Identify which cell holds the provided text, then report its (x, y) central coordinate. 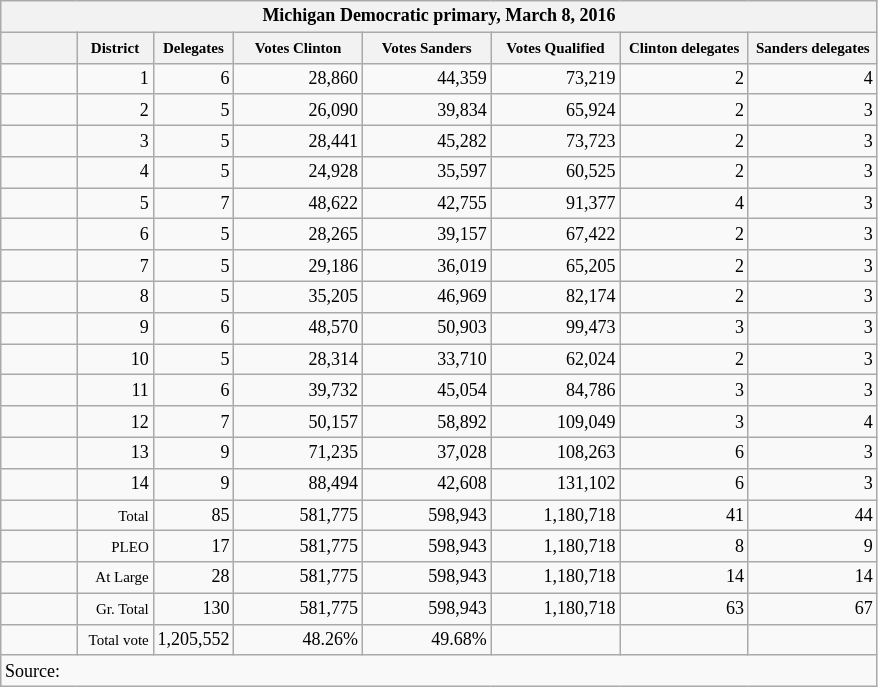
73,219 (556, 78)
Michigan Democratic primary, March 8, 2016 (439, 16)
11 (115, 390)
45,054 (426, 390)
58,892 (426, 422)
130 (194, 608)
62,024 (556, 360)
28,265 (298, 234)
67,422 (556, 234)
65,205 (556, 266)
28,441 (298, 140)
1,205,552 (194, 640)
Total (115, 516)
65,924 (556, 110)
At Large (115, 578)
Gr. Total (115, 608)
District (115, 48)
35,597 (426, 172)
26,090 (298, 110)
PLEO (115, 546)
108,263 (556, 452)
28,860 (298, 78)
60,525 (556, 172)
36,019 (426, 266)
17 (194, 546)
35,205 (298, 296)
48.26% (298, 640)
Clinton delegates (684, 48)
85 (194, 516)
Sanders delegates (812, 48)
131,102 (556, 484)
24,928 (298, 172)
50,157 (298, 422)
1 (115, 78)
46,969 (426, 296)
41 (684, 516)
Total vote (115, 640)
42,608 (426, 484)
39,834 (426, 110)
48,622 (298, 204)
Source: (439, 670)
45,282 (426, 140)
91,377 (556, 204)
29,186 (298, 266)
37,028 (426, 452)
28,314 (298, 360)
82,174 (556, 296)
48,570 (298, 328)
12 (115, 422)
Votes Clinton (298, 48)
13 (115, 452)
49.68% (426, 640)
73,723 (556, 140)
Votes Sanders (426, 48)
39,157 (426, 234)
99,473 (556, 328)
84,786 (556, 390)
50,903 (426, 328)
44 (812, 516)
42,755 (426, 204)
33,710 (426, 360)
88,494 (298, 484)
109,049 (556, 422)
28 (194, 578)
Votes Qualified (556, 48)
67 (812, 608)
44,359 (426, 78)
63 (684, 608)
39,732 (298, 390)
10 (115, 360)
71,235 (298, 452)
Delegates (194, 48)
